Search for the cell housing the specified text and yield its (x, y) center coordinate. 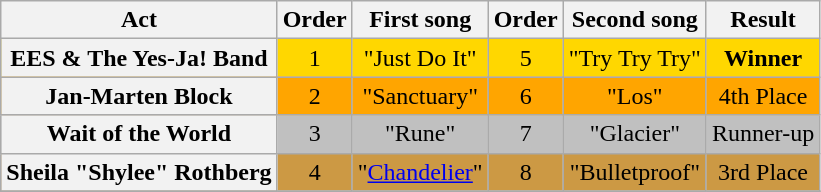
8 (526, 172)
Wait of the World (139, 134)
Runner-up (762, 134)
4th Place (762, 96)
Sheila "Shylee" Rothberg (139, 172)
Act (139, 20)
"Rune" (420, 134)
6 (526, 96)
7 (526, 134)
"Try Try Try" (634, 58)
First song (420, 20)
Jan-Marten Block (139, 96)
"Glacier" (634, 134)
EES & The Yes-Ja! Band (139, 58)
Winner (762, 58)
2 (314, 96)
"Just Do It" (420, 58)
"Los" (634, 96)
"Sanctuary" (420, 96)
3 (314, 134)
3rd Place (762, 172)
"Chandelier" (420, 172)
1 (314, 58)
"Bulletproof" (634, 172)
Second song (634, 20)
Result (762, 20)
4 (314, 172)
5 (526, 58)
